Return [x, y] of the center of cell containing provided text 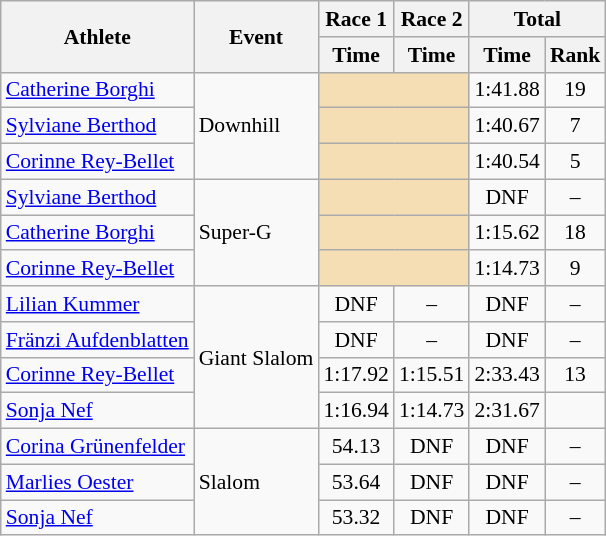
9 [576, 269]
7 [576, 126]
Rank [576, 55]
54.13 [356, 447]
1:41.88 [506, 90]
1:15.51 [432, 375]
Super-G [256, 232]
5 [576, 162]
53.32 [356, 518]
Slalom [256, 482]
Athlete [98, 36]
2:31.67 [506, 411]
Giant Slalom [256, 357]
1:16.94 [356, 411]
18 [576, 233]
1:17.92 [356, 375]
Total [537, 19]
Fränzi Aufdenblatten [98, 340]
19 [576, 90]
13 [576, 375]
Race 1 [356, 19]
1:15.62 [506, 233]
53.64 [356, 482]
1:40.67 [506, 126]
Downhill [256, 126]
Corina Grünenfelder [98, 447]
Race 2 [432, 19]
Event [256, 36]
2:33.43 [506, 375]
1:40.54 [506, 162]
Lilian Kummer [98, 304]
Marlies Oester [98, 482]
